From the cell containing the given text, extract its center point as [x, y] coordinate. 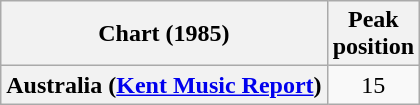
Peak position [373, 34]
Australia (Kent Music Report) [164, 85]
Chart (1985) [164, 34]
15 [373, 85]
